Capture the cell that displays the provided text and extract its [X, Y] central coordinate. 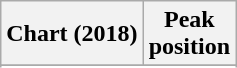
Peak position [189, 34]
Chart (2018) [72, 34]
